Scan for the cell matching the given text and deliver its (X, Y) coordinate at center. 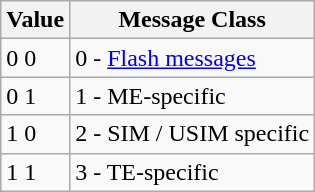
0 - Flash messages (192, 58)
0 0 (36, 58)
Value (36, 20)
0 1 (36, 96)
2 - SIM / USIM specific (192, 134)
3 - TE-specific (192, 172)
1 1 (36, 172)
1 - ME-specific (192, 96)
1 0 (36, 134)
Message Class (192, 20)
